Capture the cell that displays the provided text and extract its (X, Y) central coordinate. 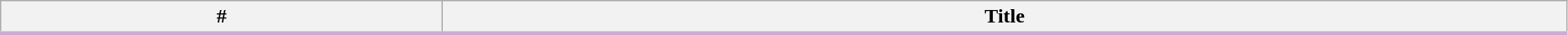
Title (1005, 17)
# (222, 17)
